Extract the [x, y] coordinate from the center of the cell holding the provided text.  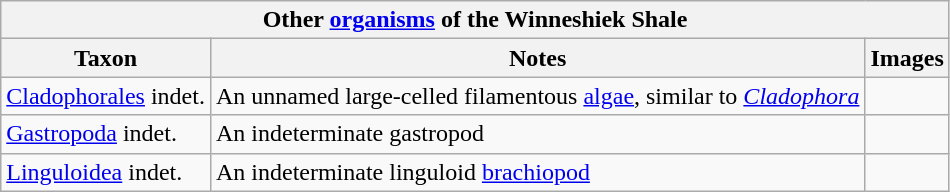
An indeterminate linguloid brachiopod [537, 172]
Linguloidea indet. [106, 172]
An unnamed large-celled filamentous algae, similar to Cladophora [537, 96]
Gastropoda indet. [106, 134]
Other organisms of the Winneshiek Shale [476, 20]
Notes [537, 58]
Images [907, 58]
Cladophorales indet. [106, 96]
Taxon [106, 58]
An indeterminate gastropod [537, 134]
